Extract the (x, y) coordinate from the center of the cell holding the provided text.  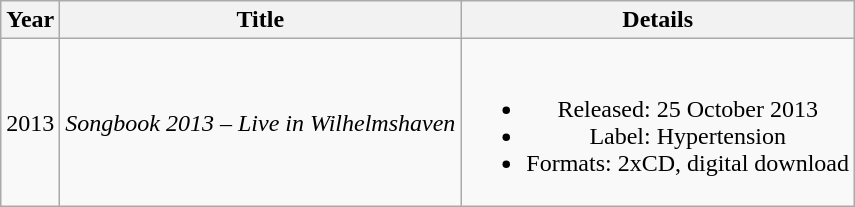
Songbook 2013 – Live in Wilhelmshaven (260, 122)
Released: 25 October 2013Label: HypertensionFormats: 2xCD, digital download (658, 122)
Year (30, 20)
2013 (30, 122)
Details (658, 20)
Title (260, 20)
